Locate the cell with the specified text and output its [x, y] center coordinate. 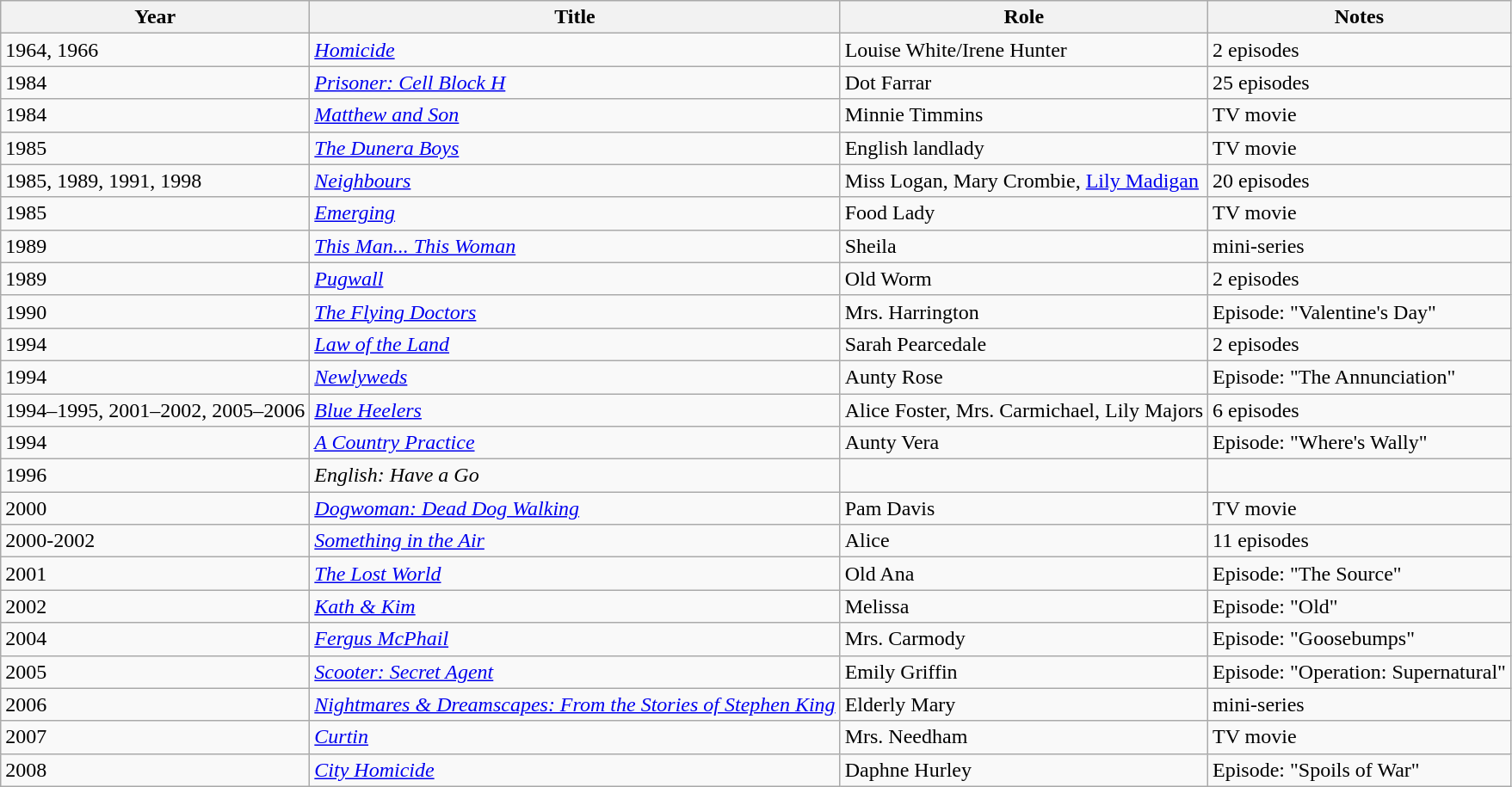
Blue Heelers [575, 410]
2002 [155, 606]
Sarah Pearcedale [1024, 344]
Daphne Hurley [1024, 770]
Pam Davis [1024, 508]
Something in the Air [575, 541]
Old Ana [1024, 574]
Aunty Vera [1024, 443]
1990 [155, 311]
This Man... This Woman [575, 246]
1985, 1989, 1991, 1998 [155, 181]
Emily Griffin [1024, 672]
Aunty Rose [1024, 377]
Nightmares & Dreamscapes: From the Stories of Stephen King [575, 704]
Sheila [1024, 246]
Homicide [575, 50]
Episode: "Where's Wally" [1360, 443]
Mrs. Harrington [1024, 311]
2000-2002 [155, 541]
Food Lady [1024, 213]
Notes [1360, 17]
Dogwoman: Dead Dog Walking [575, 508]
Role [1024, 17]
2005 [155, 672]
2007 [155, 737]
The Lost World [575, 574]
Pugwall [575, 279]
Melissa [1024, 606]
English landlady [1024, 148]
Newlyweds [575, 377]
2004 [155, 639]
Episode: "The Annunciation" [1360, 377]
Scooter: Secret Agent [575, 672]
2000 [155, 508]
Title [575, 17]
25 episodes [1360, 83]
Episode: "Operation: Supernatural" [1360, 672]
2001 [155, 574]
1994–1995, 2001–2002, 2005–2006 [155, 410]
City Homicide [575, 770]
Fergus McPhail [575, 639]
Year [155, 17]
Minnie Timmins [1024, 115]
Dot Farrar [1024, 83]
Neighbours [575, 181]
20 episodes [1360, 181]
Episode: "Old" [1360, 606]
Episode: "Spoils of War" [1360, 770]
6 episodes [1360, 410]
Emerging [575, 213]
Alice [1024, 541]
The Dunera Boys [575, 148]
Curtin [575, 737]
11 episodes [1360, 541]
Prisoner: Cell Block H [575, 83]
Louise White/Irene Hunter [1024, 50]
2006 [155, 704]
Episode: "The Source" [1360, 574]
Matthew and Son [575, 115]
A Country Practice [575, 443]
Alice Foster, Mrs. Carmichael, Lily Majors [1024, 410]
1964, 1966 [155, 50]
1996 [155, 476]
Mrs. Needham [1024, 737]
Elderly Mary [1024, 704]
2008 [155, 770]
Episode: "Valentine's Day" [1360, 311]
The Flying Doctors [575, 311]
Law of the Land [575, 344]
Miss Logan, Mary Crombie, Lily Madigan [1024, 181]
Kath & Kim [575, 606]
English: Have a Go [575, 476]
Mrs. Carmody [1024, 639]
Episode: "Goosebumps" [1360, 639]
Old Worm [1024, 279]
